Return the (X, Y) coordinate for the center point of the cell that contains the specified text.  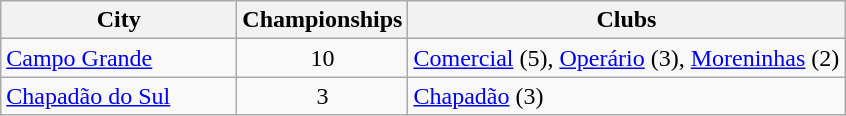
Campo Grande (119, 58)
10 (322, 58)
Chapadão do Sul (119, 96)
3 (322, 96)
Clubs (626, 20)
Championships (322, 20)
Comercial (5), Operário (3), Moreninhas (2) (626, 58)
City (119, 20)
Chapadão (3) (626, 96)
